Pinpoint the cell where the given text exists, returning its (X, Y) midpoint coordinate. 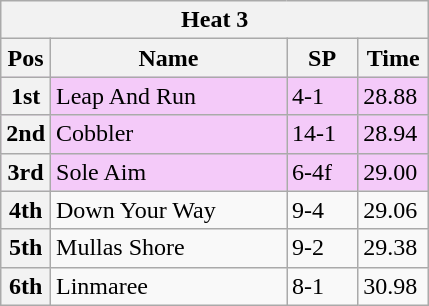
29.38 (394, 248)
Pos (26, 58)
5th (26, 248)
3rd (26, 172)
14-1 (322, 134)
Mullas Shore (169, 248)
9-4 (322, 210)
8-1 (322, 286)
30.98 (394, 286)
Time (394, 58)
4th (26, 210)
Heat 3 (215, 20)
Leap And Run (169, 96)
SP (322, 58)
2nd (26, 134)
28.94 (394, 134)
6th (26, 286)
Name (169, 58)
Sole Aim (169, 172)
Cobbler (169, 134)
Linmaree (169, 286)
9-2 (322, 248)
Down Your Way (169, 210)
28.88 (394, 96)
6-4f (322, 172)
1st (26, 96)
29.06 (394, 210)
29.00 (394, 172)
4-1 (322, 96)
